Pinpoint the cell where the given text exists, returning its [X, Y] midpoint coordinate. 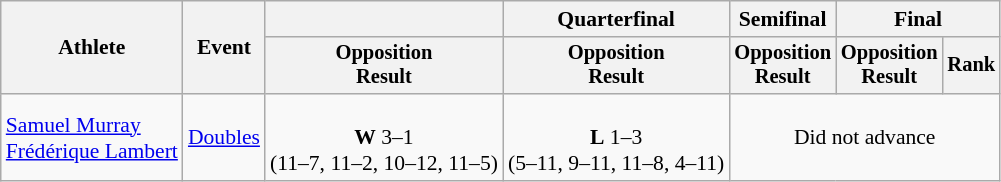
Did not advance [864, 138]
Samuel MurrayFrédérique Lambert [92, 138]
W 3–1(11–7, 11–2, 10–12, 11–5) [384, 138]
Quarterfinal [616, 19]
Event [224, 48]
Final [918, 19]
Rank [972, 66]
L 1–3(5–11, 9–11, 11–8, 4–11) [616, 138]
Athlete [92, 48]
Doubles [224, 138]
Semifinal [782, 19]
